From the cell containing the given text, extract its center point as [x, y] coordinate. 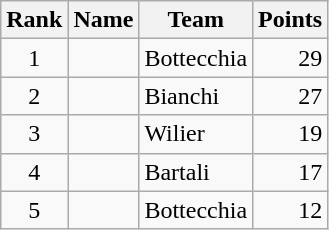
29 [290, 58]
1 [34, 58]
Wilier [196, 134]
Points [290, 20]
3 [34, 134]
Rank [34, 20]
17 [290, 172]
27 [290, 96]
19 [290, 134]
2 [34, 96]
Bianchi [196, 96]
Team [196, 20]
Name [104, 20]
4 [34, 172]
Bartali [196, 172]
5 [34, 210]
12 [290, 210]
